Return [X, Y] of the center of cell containing provided text 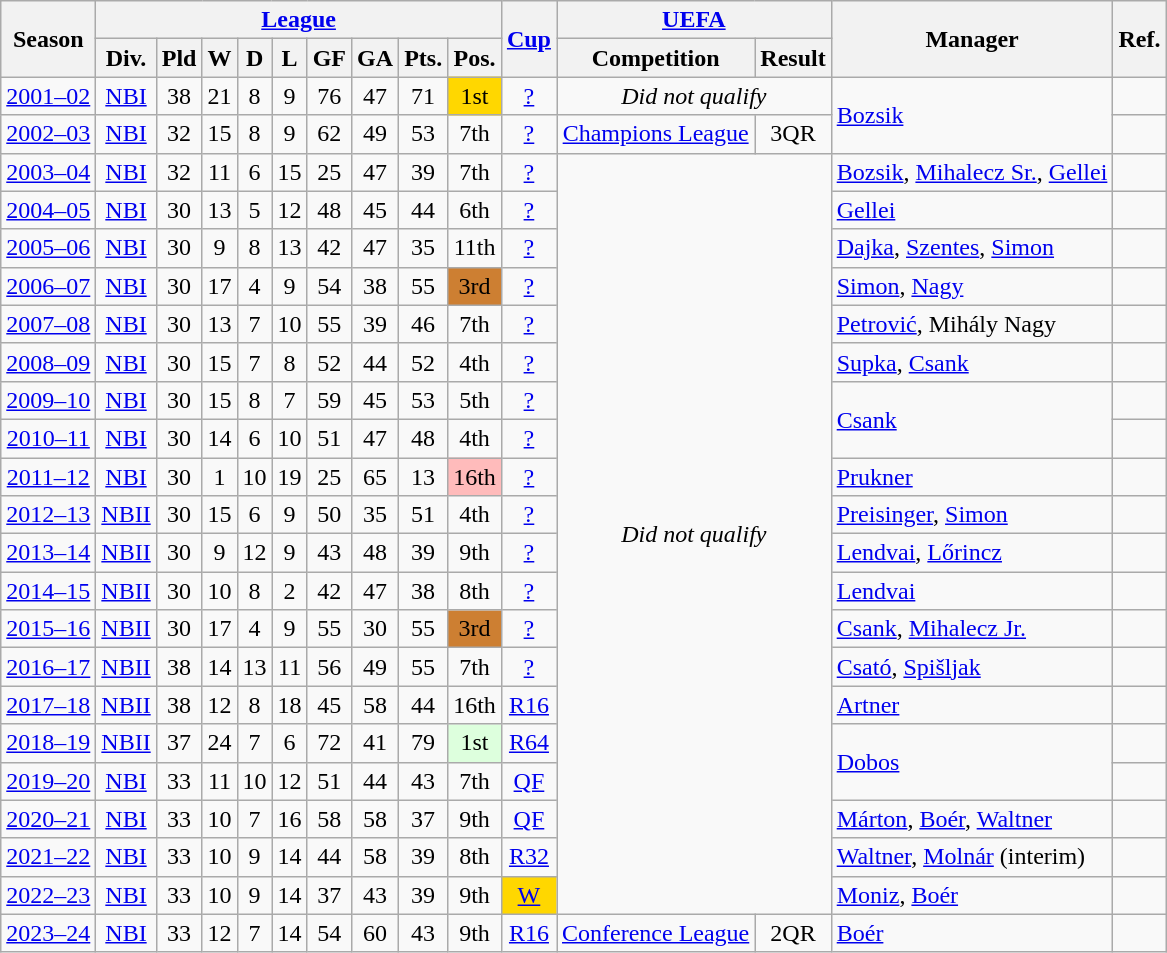
R32 [528, 857]
Prukner [972, 477]
56 [329, 667]
21 [220, 96]
3QR [793, 134]
Csank [972, 419]
GF [329, 58]
Champions League [655, 134]
League [299, 20]
GA [376, 58]
59 [329, 400]
2009–10 [48, 400]
2012–13 [48, 515]
2017–18 [48, 705]
Boér [972, 933]
2019–20 [48, 781]
Csató, Spišljak [972, 667]
2002–03 [48, 134]
11th [475, 248]
2020–21 [48, 819]
2007–08 [48, 324]
Moniz, Boér [972, 895]
79 [424, 743]
Ref. [1140, 39]
50 [329, 515]
Cup [528, 39]
2004–05 [48, 210]
72 [329, 743]
2010–11 [48, 438]
Competition [655, 58]
6th [475, 210]
2003–04 [48, 172]
62 [329, 134]
16 [290, 819]
Dobos [972, 762]
2016–17 [48, 667]
46 [424, 324]
5 [254, 210]
Artner [972, 705]
71 [424, 96]
2021–22 [48, 857]
Manager [972, 39]
2005–06 [48, 248]
Pts. [424, 58]
2 [290, 591]
Bozsik, Mihalecz Sr., Gellei [972, 172]
2015–16 [48, 629]
2006–07 [48, 286]
2022–23 [48, 895]
Petrović, Mihály Nagy [972, 324]
41 [376, 743]
1 [220, 477]
2013–14 [48, 553]
Simon, Nagy [972, 286]
Season [48, 39]
2QR [793, 933]
Lendvai [972, 591]
UEFA [694, 20]
Pld [179, 58]
Supka, Csank [972, 362]
60 [376, 933]
18 [290, 705]
Pos. [475, 58]
Preisinger, Simon [972, 515]
Lendvai, Lőrincz [972, 553]
19 [290, 477]
D [254, 58]
Bozsik [972, 115]
2001–02 [48, 96]
Conference League [655, 933]
2018–19 [48, 743]
Div. [126, 58]
2008–09 [48, 362]
Dajka, Szentes, Simon [972, 248]
2023–24 [48, 933]
Gellei [972, 210]
2011–12 [48, 477]
5th [475, 400]
R64 [528, 743]
76 [329, 96]
2014–15 [48, 591]
Márton, Boér, Waltner [972, 819]
Result [793, 58]
24 [220, 743]
Waltner, Molnár (interim) [972, 857]
Csank, Mihalecz Jr. [972, 629]
L [290, 58]
65 [376, 477]
